Return (x, y) of the center of cell containing provided text 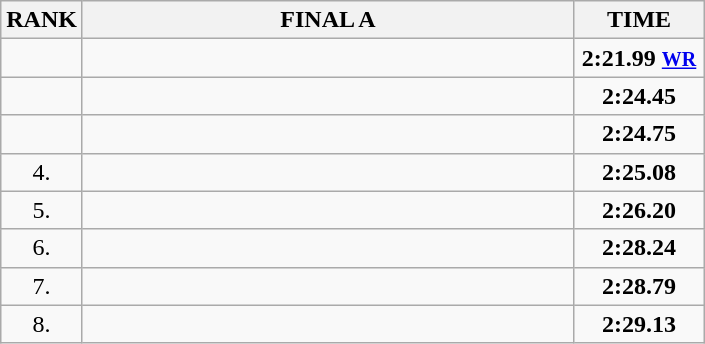
5. (42, 210)
RANK (42, 20)
8. (42, 324)
2:24.75 (640, 134)
2:21.99 WR (640, 58)
2:26.20 (640, 210)
6. (42, 248)
2:28.79 (640, 286)
2:28.24 (640, 248)
FINAL A (328, 20)
4. (42, 172)
2:25.08 (640, 172)
2:29.13 (640, 324)
2:24.45 (640, 96)
7. (42, 286)
TIME (640, 20)
